Return the (x, y) coordinate for the center point of the cell that contains the specified text.  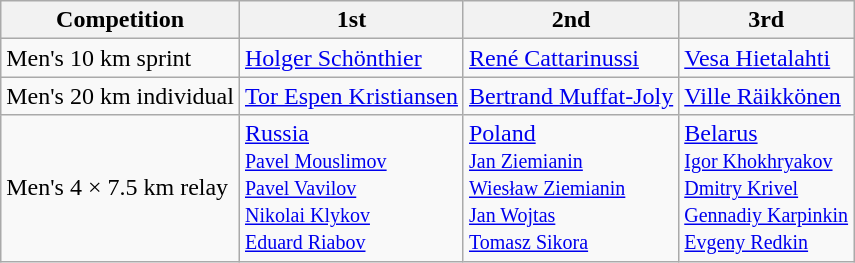
1st (351, 20)
Men's 10 km sprint (120, 58)
Men's 4 × 7.5 km relay (120, 188)
Bertrand Muffat-Joly (570, 96)
Vesa Hietalahti (766, 58)
Tor Espen Kristiansen (351, 96)
René Cattarinussi (570, 58)
3rd (766, 20)
Men's 20 km individual (120, 96)
BelarusIgor KhokhryakovDmitry KrivelGennadiy KarpinkinEvgeny Redkin (766, 188)
Competition (120, 20)
PolandJan ZiemianinWiesław ZiemianinJan WojtasTomasz Sikora (570, 188)
Ville Räikkönen (766, 96)
Holger Schönthier (351, 58)
RussiaPavel MouslimovPavel VavilovNikolai KlykovEduard Riabov (351, 188)
2nd (570, 20)
